Pinpoint the cell where the given text exists, returning its [X, Y] midpoint coordinate. 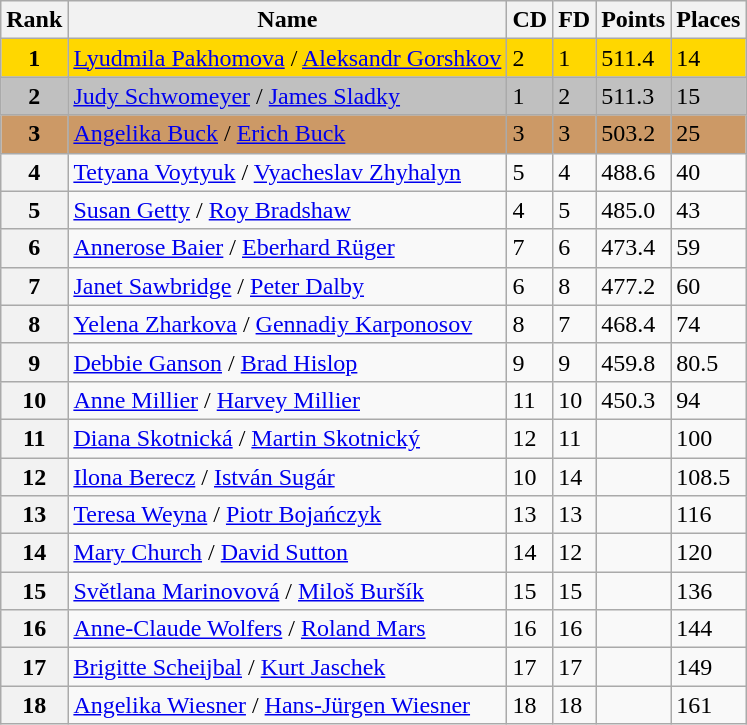
94 [708, 400]
Anne Millier / Harvey Millier [288, 400]
Annerose Baier / Eberhard Rüger [288, 248]
80.5 [708, 362]
511.3 [634, 96]
120 [708, 553]
59 [708, 248]
74 [708, 324]
161 [708, 705]
Lyudmila Pakhomova / Aleksandr Gorshkov [288, 58]
136 [708, 591]
Rank [34, 20]
144 [708, 629]
Brigitte Scheijbal / Kurt Jaschek [288, 667]
Angelika Wiesner / Hans-Jürgen Wiesner [288, 705]
468.4 [634, 324]
108.5 [708, 477]
Judy Schwomeyer / James Sladky [288, 96]
CD [530, 20]
450.3 [634, 400]
511.4 [634, 58]
488.6 [634, 172]
Susan Getty / Roy Bradshaw [288, 210]
Diana Skotnická / Martin Skotnický [288, 438]
149 [708, 667]
Janet Sawbridge / Peter Dalby [288, 286]
Tetyana Voytyuk / Vyacheslav Zhyhalyn [288, 172]
116 [708, 515]
FD [574, 20]
459.8 [634, 362]
43 [708, 210]
503.2 [634, 134]
60 [708, 286]
Angelika Buck / Erich Buck [288, 134]
Světlana Marinovová / Miloš Buršík [288, 591]
Yelena Zharkova / Gennadiy Karponosov [288, 324]
Debbie Ganson / Brad Hislop [288, 362]
Name [288, 20]
Mary Church / David Sutton [288, 553]
473.4 [634, 248]
40 [708, 172]
Places [708, 20]
477.2 [634, 286]
Anne-Claude Wolfers / Roland Mars [288, 629]
485.0 [634, 210]
Teresa Weyna / Piotr Bojańczyk [288, 515]
Ilona Berecz / István Sugár [288, 477]
25 [708, 134]
Points [634, 20]
100 [708, 438]
